Output the [x, y] coordinate of the center of the cell containing the given text.  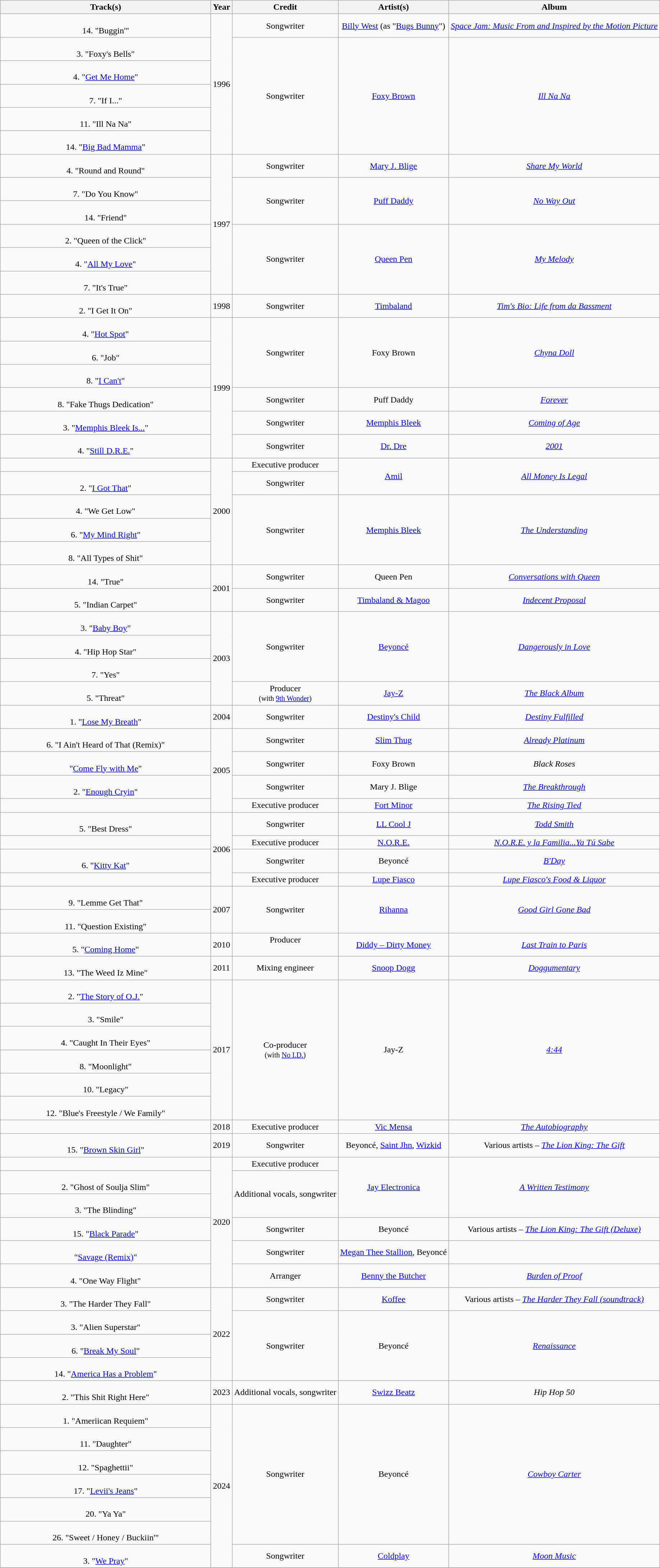
Destiny Fulfilled [554, 717]
2024 [222, 1486]
"Savage (Remix)" [106, 1252]
Share My World [554, 166]
3. "The Harder They Fall" [106, 1299]
6. "My Mind Right" [106, 530]
Ill Na Na [554, 96]
All Money Is Legal [554, 476]
5. "Threat" [106, 694]
Various artists – The Harder They Fall (soundtrack) [554, 1299]
2023 [222, 1392]
11. "Ill Na Na" [106, 119]
1997 [222, 224]
4. "We Get Low" [106, 506]
6. "Break My Soul" [106, 1346]
Artist(s) [394, 7]
Arranger [285, 1275]
Year [222, 7]
Lupe Fiasco [394, 879]
The Black Album [554, 694]
14. "Buggin'" [106, 26]
14. "America Has a Problem" [106, 1369]
3. "We Pray" [106, 1556]
15. "Black Parade" [106, 1229]
Rihanna [394, 909]
6. "Kitty Kat" [106, 861]
4. "Round and Round" [106, 166]
The Rising Tied [554, 805]
Koffee [394, 1299]
2006 [222, 849]
2. "Ghost of Soulja Slim" [106, 1182]
Burden of Proof [554, 1275]
Timbaland [394, 306]
17. "Levii's Jeans" [106, 1486]
Already Platinum [554, 740]
Various artists – The Lion King: The Gift (Deluxe) [554, 1229]
3. "Baby Boy" [106, 623]
1. "Ameriican Requiem" [106, 1416]
The Autobiography [554, 1127]
4:44 [554, 1050]
1998 [222, 306]
9. "Lemme Get That" [106, 898]
Benny the Butcher [394, 1275]
5. "Best Dress" [106, 824]
A Written Testimony [554, 1187]
2004 [222, 717]
Billy West (as "Bugs Bunny") [394, 26]
2011 [222, 968]
5. "Indian Carpet" [106, 600]
2017 [222, 1050]
Album [554, 7]
3. "Alien Superstar" [106, 1322]
No Way Out [554, 201]
2022 [222, 1334]
Track(s) [106, 7]
10. "Legacy" [106, 1085]
Space Jam: Music From and Inspired by the Motion Picture [554, 26]
2. "Queen of the Click" [106, 236]
Dr. Dre [394, 446]
1999 [222, 388]
3. "Smile" [106, 1015]
2010 [222, 944]
Good Girl Gone Bad [554, 909]
4. "Still D.R.E." [106, 446]
4. "One Way Flight" [106, 1275]
Dangerously in Love [554, 646]
The Breakthrough [554, 787]
Doggumentary [554, 968]
N.O.R.E. [394, 842]
Credit [285, 7]
4. "Hot Spot" [106, 330]
Vic Mensa [394, 1127]
2007 [222, 909]
2. "The Story of O.J." [106, 991]
2019 [222, 1145]
Cowboy Carter [554, 1474]
Co-producer (with No I.D.) [285, 1050]
12. "Blue's Freestyle / We Family" [106, 1108]
My Melody [554, 259]
20. "Ya Ya" [106, 1509]
4. "Hip Hop Star" [106, 646]
Various artists – The Lion King: The Gift [554, 1145]
14. "Friend" [106, 213]
N.O.R.E. y la Familia...Ya Tú Sabe [554, 842]
6. "Job" [106, 353]
6. "I Ain't Heard of That (Remix)" [106, 740]
Snoop Dogg [394, 968]
Diddy – Dirty Money [394, 944]
11. "Question Existing" [106, 921]
2000 [222, 511]
8. "All Types of Shit" [106, 553]
2018 [222, 1127]
LL Cool J [394, 824]
4. "Caught In Their Eyes" [106, 1038]
Destiny's Child [394, 717]
Black Roses [554, 763]
Chyna Doll [554, 353]
Tim's Bio: Life from da Bassment [554, 306]
2020 [222, 1222]
2. "This Shit Right Here" [106, 1392]
B'Day [554, 861]
"Come Fly with Me" [106, 763]
Conversations with Queen [554, 577]
Jay Electronica [394, 1187]
15. "Brown Skin Girl" [106, 1145]
14. "Big Bad Mamma" [106, 142]
Producer (with 9th Wonder) [285, 694]
Todd Smith [554, 824]
Hip Hop 50 [554, 1392]
4. "Get Me Home" [106, 73]
Renaissance [554, 1346]
4. "All My Love" [106, 259]
3. "Foxy's Bells" [106, 49]
Mixing engineer [285, 968]
Amil [394, 476]
7. "Yes" [106, 670]
Moon Music [554, 1556]
Lupe Fiasco's Food & Liquor [554, 879]
1. "Lose My Breath" [106, 717]
8. "I Can't" [106, 376]
Coming of Age [554, 423]
Producer [285, 944]
14. "True" [106, 577]
Last Train to Paris [554, 944]
Timbaland & Magoo [394, 600]
8. "Moonlight" [106, 1061]
3. "Memphis Bleek Is..." [106, 423]
Swizz Beatz [394, 1392]
2003 [222, 658]
5. "Coming Home" [106, 944]
2005 [222, 771]
7. "It's True" [106, 282]
Beyoncé, Saint Jhn, Wizkid [394, 1145]
13. "The Weed Iz Mine" [106, 968]
2. "I Got That" [106, 483]
7. "If I..." [106, 96]
7. "Do You Know" [106, 189]
12. "Spaghettii" [106, 1463]
8. "Fake Thugs Dedication" [106, 399]
2. "I Get It On" [106, 306]
11. "Daughter" [106, 1439]
Fort Minor [394, 805]
Coldplay [394, 1556]
2. "Enough Cryin" [106, 787]
1996 [222, 84]
Megan Thee Stallion, Beyoncé [394, 1252]
The Understanding [554, 530]
Slim Thug [394, 740]
26. "Sweet / Honey / Buckiin'" [106, 1532]
3. "The Blinding" [106, 1206]
Indecent Proposal [554, 600]
Forever [554, 399]
